Locate the cell with the specified text and output its [X, Y] center coordinate. 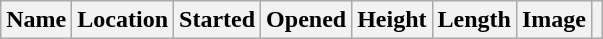
Image [554, 20]
Height [392, 20]
Name [36, 20]
Opened [306, 20]
Location [123, 20]
Length [474, 20]
Started [218, 20]
